Find where the given text appears and provide that cell's center as (x, y) coordinate. 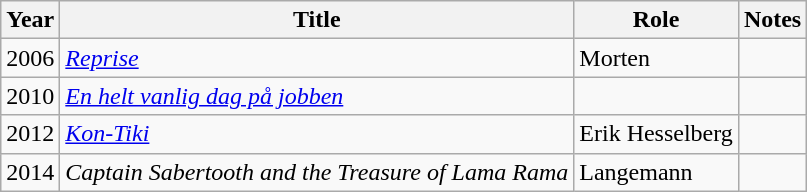
Kon-Tiki (317, 134)
Reprise (317, 58)
2014 (30, 172)
Captain Sabertooth and the Treasure of Lama Rama (317, 172)
2010 (30, 96)
Morten (656, 58)
En helt vanlig dag på jobben (317, 96)
Langemann (656, 172)
Role (656, 20)
Year (30, 20)
2006 (30, 58)
Erik Hesselberg (656, 134)
2012 (30, 134)
Title (317, 20)
Notes (772, 20)
